Provide the [X, Y] coordinate of the cell's center where the given text is located.  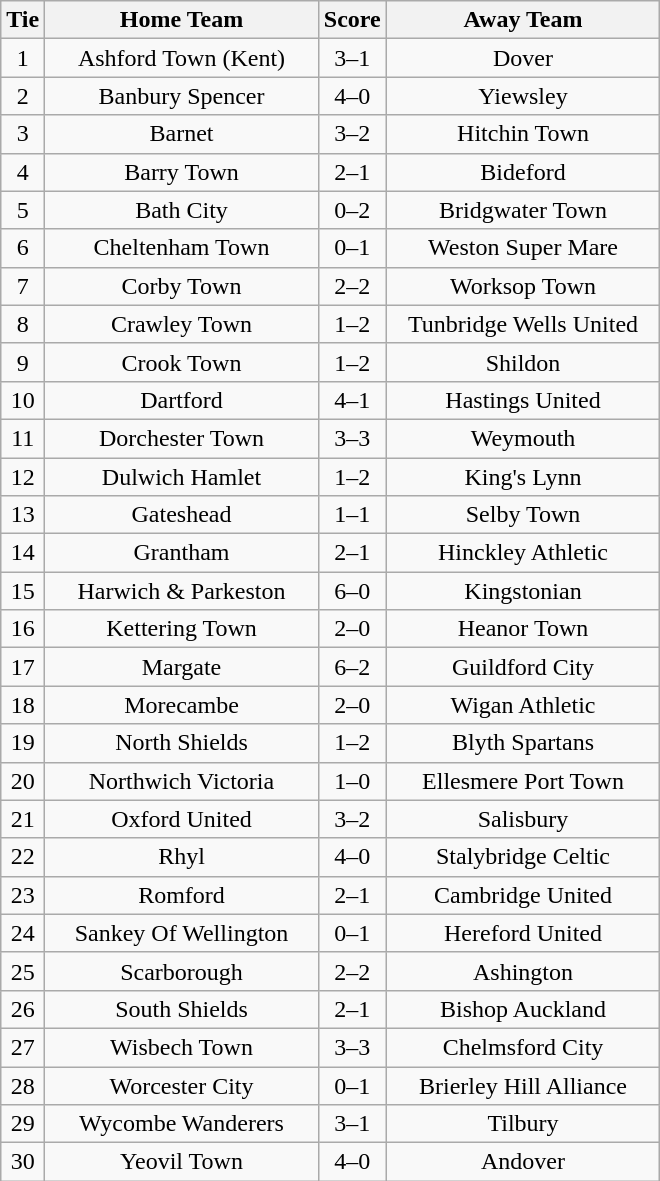
Barry Town [182, 172]
23 [23, 895]
7 [23, 286]
3 [23, 134]
North Shields [182, 743]
19 [23, 743]
Worcester City [182, 1085]
27 [23, 1047]
Hinckley Athletic [523, 553]
Blyth Spartans [523, 743]
Wycombe Wanderers [182, 1124]
20 [23, 781]
King's Lynn [523, 477]
Ellesmere Port Town [523, 781]
Hitchin Town [523, 134]
Ashington [523, 971]
Crook Town [182, 362]
Home Team [182, 20]
Hastings United [523, 400]
8 [23, 324]
Romford [182, 895]
Northwich Victoria [182, 781]
Weymouth [523, 438]
Salisbury [523, 819]
6 [23, 248]
Corby Town [182, 286]
Stalybridge Celtic [523, 857]
25 [23, 971]
Yiewsley [523, 96]
Worksop Town [523, 286]
Score [352, 20]
Yeovil Town [182, 1162]
Margate [182, 667]
6–2 [352, 667]
10 [23, 400]
Wisbech Town [182, 1047]
17 [23, 667]
1–1 [352, 515]
4–1 [352, 400]
Kingstonian [523, 591]
Chelmsford City [523, 1047]
18 [23, 705]
Andover [523, 1162]
Scarborough [182, 971]
Kettering Town [182, 629]
12 [23, 477]
5 [23, 210]
Bridgwater Town [523, 210]
Weston Super Mare [523, 248]
Banbury Spencer [182, 96]
Ashford Town (Kent) [182, 58]
Tie [23, 20]
Bath City [182, 210]
16 [23, 629]
0–2 [352, 210]
Grantham [182, 553]
28 [23, 1085]
Tunbridge Wells United [523, 324]
26 [23, 1009]
Dover [523, 58]
Brierley Hill Alliance [523, 1085]
24 [23, 933]
Dartford [182, 400]
Hereford United [523, 933]
9 [23, 362]
Bishop Auckland [523, 1009]
1 [23, 58]
Guildford City [523, 667]
4 [23, 172]
Dulwich Hamlet [182, 477]
Morecambe [182, 705]
29 [23, 1124]
14 [23, 553]
13 [23, 515]
Oxford United [182, 819]
30 [23, 1162]
Sankey Of Wellington [182, 933]
Dorchester Town [182, 438]
Bideford [523, 172]
6–0 [352, 591]
Rhyl [182, 857]
Away Team [523, 20]
Crawley Town [182, 324]
Heanor Town [523, 629]
Harwich & Parkeston [182, 591]
15 [23, 591]
Barnet [182, 134]
2 [23, 96]
Gateshead [182, 515]
South Shields [182, 1009]
Shildon [523, 362]
11 [23, 438]
Cambridge United [523, 895]
21 [23, 819]
1–0 [352, 781]
Selby Town [523, 515]
Cheltenham Town [182, 248]
22 [23, 857]
Tilbury [523, 1124]
Wigan Athletic [523, 705]
